Return the (x, y) coordinate for the center point of the cell that contains the specified text.  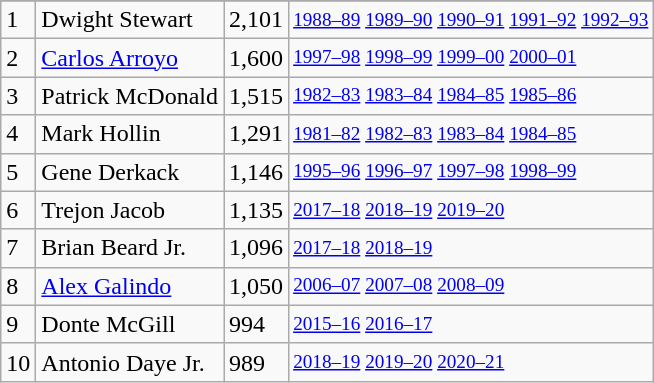
1,600 (256, 58)
Patrick McDonald (130, 96)
Brian Beard Jr. (130, 248)
1995–96 1996–97 1997–98 1998–99 (471, 172)
Antonio Daye Jr. (130, 362)
Trejon Jacob (130, 210)
5 (18, 172)
6 (18, 210)
2017–18 2018–19 2019–20 (471, 210)
2018–19 2019–20 2020–21 (471, 362)
1,291 (256, 134)
1982–83 1983–84 1984–85 1985–86 (471, 96)
Donte McGill (130, 324)
2015–16 2016–17 (471, 324)
Alex Galindo (130, 286)
9 (18, 324)
4 (18, 134)
1,050 (256, 286)
7 (18, 248)
2006–07 2007–08 2008–09 (471, 286)
1981–82 1982–83 1983–84 1984–85 (471, 134)
1,135 (256, 210)
2,101 (256, 20)
1,096 (256, 248)
994 (256, 324)
Gene Derkack (130, 172)
3 (18, 96)
Carlos Arroyo (130, 58)
1997–98 1998–99 1999–00 2000–01 (471, 58)
8 (18, 286)
Mark Hollin (130, 134)
1,515 (256, 96)
989 (256, 362)
2 (18, 58)
Dwight Stewart (130, 20)
1988–89 1989–90 1990–91 1991–92 1992–93 (471, 20)
1,146 (256, 172)
1 (18, 20)
10 (18, 362)
2017–18 2018–19 (471, 248)
